Determine the (x, y) coordinate at the center of the cell enclosing the given text.  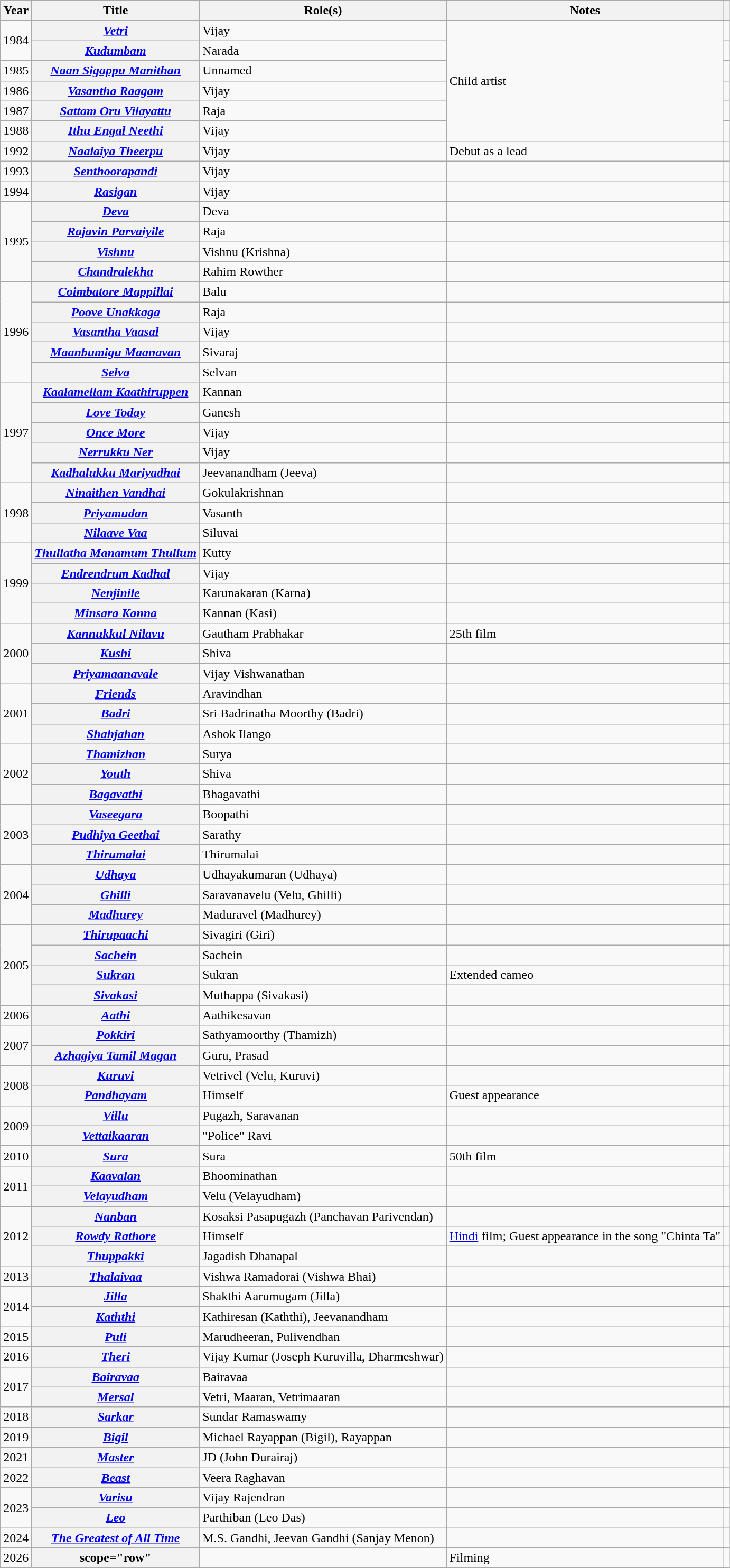
Vaseegara (116, 814)
Kaalamellam Kaathiruppen (116, 392)
2021 (16, 1457)
Pandhayam (116, 1095)
"Police" Ravi (323, 1136)
Rasigan (116, 191)
2007 (16, 1045)
Thuppakki (116, 1257)
1992 (16, 151)
2006 (16, 1015)
Poove Unakkaga (116, 312)
Udhaya (116, 874)
Vetri, Maaran, Vetrimaaran (323, 1397)
Kannan (323, 392)
Jagadish Dhanapal (323, 1257)
Beast (116, 1477)
Villu (116, 1116)
Guest appearance (585, 1095)
Gokulakrishnan (323, 493)
Nilaave Vaa (116, 533)
Kathiresan (Kaththi), Jeevanandham (323, 1317)
Vettaikaaran (116, 1136)
Once More (116, 432)
Selva (116, 372)
Shakthi Aarumugam (Jilla) (323, 1297)
Gautham Prabhakar (323, 634)
Aravindhan (323, 694)
Senthoorapandi (116, 171)
Kaavalan (116, 1176)
Youth (116, 774)
1999 (16, 583)
Michael Rayappan (Bigil), Rayappan (323, 1437)
Endrendrum Kadhal (116, 573)
Rahim Rowther (323, 272)
2024 (16, 1538)
Coimbatore Mappillai (116, 292)
Vasantha Raagam (116, 91)
Saravanavelu (Velu, Ghilli) (323, 895)
JD (John Durairaj) (323, 1457)
Parthiban (Leo Das) (323, 1517)
Maduravel (Madhurey) (323, 915)
Pugazh, Saravanan (323, 1116)
Vasanth (323, 513)
Sivakasi (116, 995)
Bhagavathi (323, 794)
M.S. Gandhi, Jeevan Gandhi (Sanjay Menon) (323, 1538)
Role(s) (323, 11)
Aathikesavan (323, 1015)
2012 (16, 1236)
Guru, Prasad (323, 1055)
Filming (585, 1558)
Sattam Oru Vilayattu (116, 111)
Madhurey (116, 915)
Vetrivel (Velu, Kuruvi) (323, 1075)
Ithu Engal Neethi (116, 131)
1993 (16, 171)
Nenjinile (116, 593)
Karunakaran (Karna) (323, 593)
Udhayakumaran (Udhaya) (323, 874)
Kadhalukku Mariyadhai (116, 473)
Velu (Velayudham) (323, 1196)
Notes (585, 11)
Muthappa (Sivakasi) (323, 995)
Thalaivaa (116, 1277)
Theri (116, 1357)
Kannukkul Nilavu (116, 634)
Jilla (116, 1297)
Sathyamoorthy (Thamizh) (323, 1035)
Kannan (Kasi) (323, 613)
Boopathi (323, 814)
Unnamed (323, 71)
Thamizhan (116, 754)
Ganesh (323, 412)
Nerrukku Ner (116, 452)
Sarathy (323, 834)
Vetri (116, 31)
Thullatha Manamum Thullum (116, 553)
Vijay Rajendran (323, 1497)
2011 (16, 1186)
Puli (116, 1337)
Selvan (323, 372)
Debut as a lead (585, 151)
Naan Sigappu Manithan (116, 71)
25th film (585, 634)
Sarkar (116, 1417)
Pokkiri (116, 1035)
Vishnu (Krishna) (323, 252)
1994 (16, 191)
2019 (16, 1437)
2001 (16, 714)
2018 (16, 1417)
Kutty (323, 553)
Rowdy Rathore (116, 1236)
Love Today (116, 412)
Sivaraj (323, 352)
Priyamaanavale (116, 674)
Veera Raghavan (323, 1477)
2026 (16, 1558)
2005 (16, 965)
1996 (16, 332)
Narada (323, 51)
Naalaiya Theerpu (116, 151)
Sri Badrinatha Moorthy (Badri) (323, 714)
The Greatest of All Time (116, 1538)
1984 (16, 41)
Extended cameo (585, 975)
1987 (16, 111)
Shahjahan (116, 734)
Vishnu (116, 252)
Ninaithen Vandhai (116, 493)
Kudumbam (116, 51)
Ghilli (116, 895)
Varisu (116, 1497)
50th film (585, 1156)
1998 (16, 513)
Sundar Ramaswamy (323, 1417)
Kushi (116, 654)
Kuruvi (116, 1075)
2013 (16, 1277)
Chandralekha (116, 272)
Jeevanandham (Jeeva) (323, 473)
Maanbumigu Maanavan (116, 352)
2004 (16, 894)
Rajavin Parvaiyile (116, 231)
Siluvai (323, 533)
1995 (16, 241)
Kaththi (116, 1317)
2022 (16, 1477)
Kosaksi Pasapugazh (Panchavan Parivendan) (323, 1216)
2000 (16, 654)
Mersal (116, 1397)
Pudhiya Geethai (116, 834)
scope="row" (116, 1558)
Vasantha Vaasal (116, 332)
2010 (16, 1156)
2016 (16, 1357)
Minsara Kanna (116, 613)
1985 (16, 71)
Bigil (116, 1437)
Vijay Vishwanathan (323, 674)
Bagavathi (116, 794)
2008 (16, 1085)
Friends (116, 694)
Aathi (116, 1015)
2023 (16, 1507)
Master (116, 1457)
Sivagiri (Giri) (323, 935)
2014 (16, 1307)
Priyamudan (116, 513)
Nanban (116, 1216)
2002 (16, 774)
Badri (116, 714)
Leo (116, 1517)
Azhagiya Tamil Magan (116, 1055)
Thirupaachi (116, 935)
Hindi film; Guest appearance in the song "Chinta Ta" (585, 1236)
Vijay Kumar (Joseph Kuruvilla, Dharmeshwar) (323, 1357)
2015 (16, 1337)
Title (116, 11)
Bhoominathan (323, 1176)
2003 (16, 834)
Year (16, 11)
Ashok Ilango (323, 734)
Surya (323, 754)
Marudheeran, Pulivendhan (323, 1337)
2009 (16, 1126)
2017 (16, 1387)
Balu (323, 292)
Velayudham (116, 1196)
1988 (16, 131)
1997 (16, 432)
Vishwa Ramadorai (Vishwa Bhai) (323, 1277)
1986 (16, 91)
Child artist (585, 81)
